Return the (x, y) coordinate for the center point of the cell that contains the specified text.  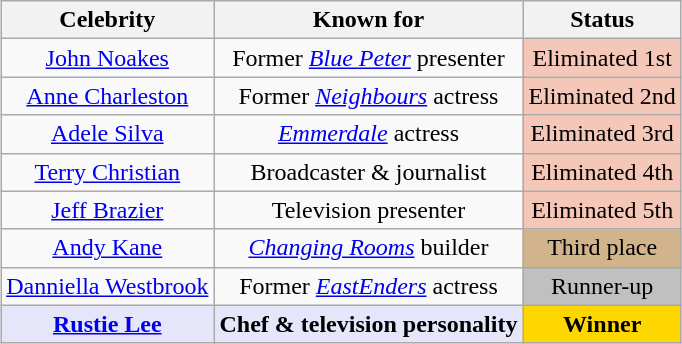
Eliminated 1st (602, 58)
Anne Charleston (108, 96)
Former Blue Peter presenter (368, 58)
Runner-up (602, 286)
Status (602, 20)
Adele Silva (108, 134)
Eliminated 2nd (602, 96)
Jeff Brazier (108, 210)
Emmerdale actress (368, 134)
Chef & television personality (368, 324)
Celebrity (108, 20)
Danniella Westbrook (108, 286)
John Noakes (108, 58)
Former Neighbours actress (368, 96)
Rustie Lee (108, 324)
Eliminated 5th (602, 210)
Known for (368, 20)
Broadcaster & journalist (368, 172)
Eliminated 4th (602, 172)
Third place (602, 248)
Television presenter (368, 210)
Changing Rooms builder (368, 248)
Terry Christian (108, 172)
Former EastEnders actress (368, 286)
Winner (602, 324)
Eliminated 3rd (602, 134)
Andy Kane (108, 248)
